Detect which cell encompasses the target text, then output its (X, Y) center coordinate. 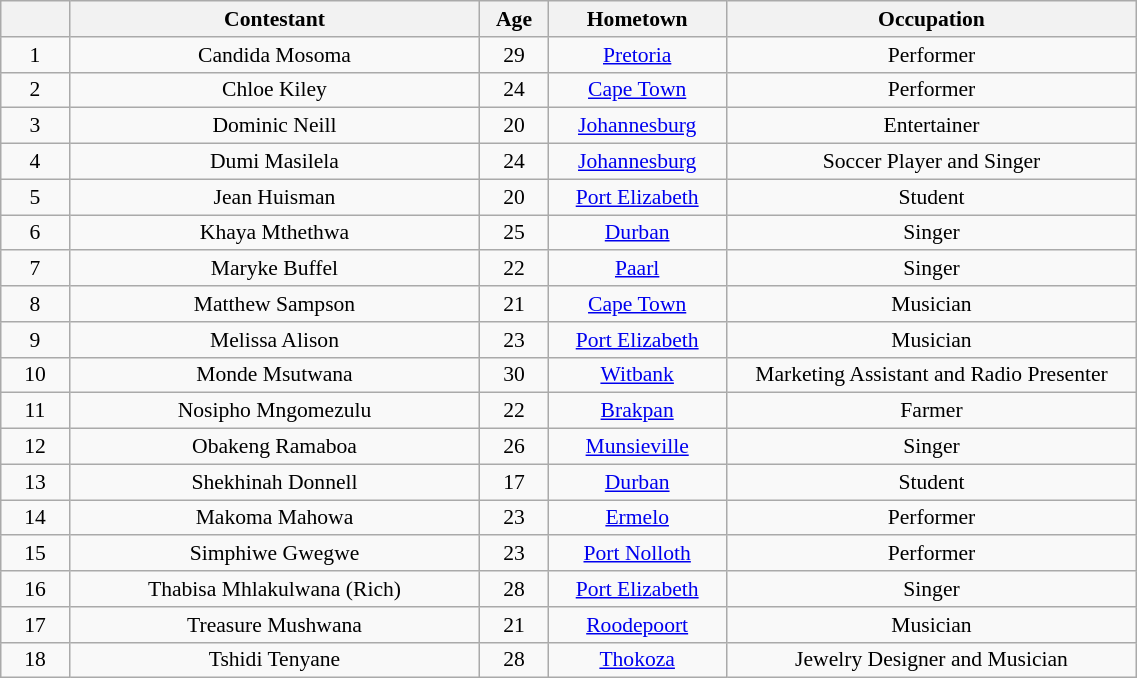
29 (514, 55)
Marketing Assistant and Radio Presenter (932, 375)
Khaya Mthethwa (274, 233)
Chloe Kiley (274, 90)
Tshidi Tenyane (274, 660)
Contestant (274, 19)
Entertainer (932, 126)
2 (35, 90)
Candida Mosoma (274, 55)
Paarl (637, 269)
4 (35, 162)
7 (35, 269)
16 (35, 589)
Farmer (932, 411)
13 (35, 482)
1 (35, 55)
8 (35, 304)
14 (35, 518)
Hometown (637, 19)
Nosipho Mngomezulu (274, 411)
Pretoria (637, 55)
25 (514, 233)
Soccer Player and Singer (932, 162)
Witbank (637, 375)
Thabisa Mhlakulwana (Rich) (274, 589)
Age (514, 19)
11 (35, 411)
30 (514, 375)
18 (35, 660)
Ermelo (637, 518)
Shekhinah Donnell (274, 482)
Melissa Alison (274, 340)
Occupation (932, 19)
Munsieville (637, 447)
Brakpan (637, 411)
Port Nolloth (637, 554)
Thokoza (637, 660)
Jewelry Designer and Musician (932, 660)
Maryke Buffel (274, 269)
5 (35, 197)
Dominic Neill (274, 126)
6 (35, 233)
3 (35, 126)
9 (35, 340)
15 (35, 554)
10 (35, 375)
Monde Msutwana (274, 375)
Treasure Mushwana (274, 625)
Obakeng Ramaboa (274, 447)
26 (514, 447)
Matthew Sampson (274, 304)
12 (35, 447)
Roodepoort (637, 625)
Jean Huisman (274, 197)
Dumi Masilela (274, 162)
Makoma Mahowa (274, 518)
Simphiwe Gwegwe (274, 554)
